Determine the [x, y] coordinate at the center of the cell enclosing the given text.  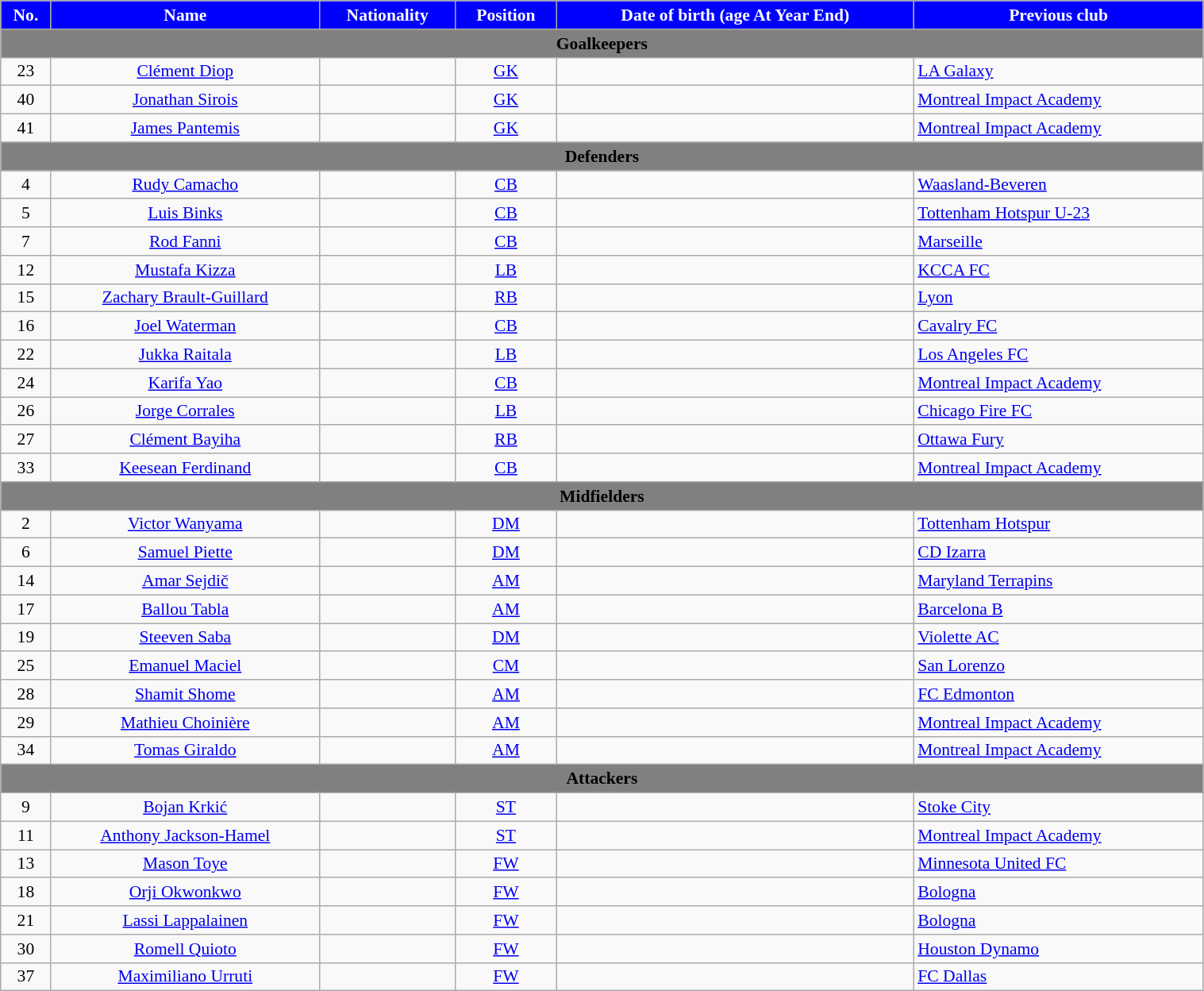
KCCA FC [1059, 270]
33 [25, 468]
Orji Okwonkwo [186, 893]
Joel Waterman [186, 326]
Barcelona B [1059, 609]
30 [25, 949]
Mustafa Kizza [186, 270]
Violette AC [1059, 638]
Mason Toye [186, 864]
4 [25, 185]
Shamit Shome [186, 694]
6 [25, 553]
Steeven Saba [186, 638]
Minnesota United FC [1059, 864]
26 [25, 411]
Ottawa Fury [1059, 440]
Lyon [1059, 298]
Jorge Corrales [186, 411]
Midfielders [602, 496]
Name [186, 15]
41 [25, 129]
Chicago Fire FC [1059, 411]
Karifa Yao [186, 383]
Rudy Camacho [186, 185]
Stoke City [1059, 808]
Romell Quioto [186, 949]
12 [25, 270]
27 [25, 440]
Victor Wanyama [186, 524]
Emanuel Maciel [186, 666]
18 [25, 893]
34 [25, 750]
Houston Dynamo [1059, 949]
7 [25, 241]
Samuel Piette [186, 553]
Maximiliano Urruti [186, 977]
Jukka Raitala [186, 355]
Lassi Lappalainen [186, 920]
James Pantemis [186, 129]
Position [506, 15]
CM [506, 666]
Keesean Ferdinand [186, 468]
Tottenham Hotspur U-23 [1059, 214]
LA Galaxy [1059, 71]
17 [25, 609]
Luis Binks [186, 214]
Nationality [387, 15]
Defenders [602, 156]
Cavalry FC [1059, 326]
Waasland-Beveren [1059, 185]
28 [25, 694]
Maryland Terrapins [1059, 581]
Los Angeles FC [1059, 355]
Tomas Giraldo [186, 750]
9 [25, 808]
Mathieu Choinière [186, 723]
Anthony Jackson-Hamel [186, 835]
Ballou Tabla [186, 609]
21 [25, 920]
22 [25, 355]
Marseille [1059, 241]
Attackers [602, 779]
Amar Sejdič [186, 581]
Tottenham Hotspur [1059, 524]
Clément Bayiha [186, 440]
25 [25, 666]
Previous club [1059, 15]
Bojan Krkić [186, 808]
Jonathan Sirois [186, 100]
2 [25, 524]
15 [25, 298]
No. [25, 15]
16 [25, 326]
Rod Fanni [186, 241]
24 [25, 383]
FC Edmonton [1059, 694]
5 [25, 214]
13 [25, 864]
San Lorenzo [1059, 666]
Zachary Brault-Guillard [186, 298]
14 [25, 581]
Clément Diop [186, 71]
29 [25, 723]
19 [25, 638]
Goalkeepers [602, 44]
FC Dallas [1059, 977]
Date of birth (age At Year End) [735, 15]
23 [25, 71]
11 [25, 835]
CD Izarra [1059, 553]
37 [25, 977]
40 [25, 100]
